Find where the given text appears and provide that cell's center as (X, Y) coordinate. 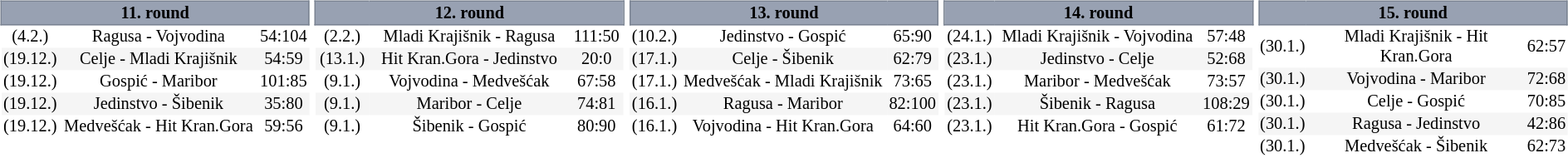
Hit Kran.Gora - Gospić (1098, 126)
74:81 (596, 105)
Maribor - Medvešćak (1098, 81)
Jedinstvo - Šibenik (158, 105)
(4.2.) (30, 37)
64:60 (913, 126)
111:50 (596, 37)
67:58 (596, 81)
Gospić - Maribor (158, 81)
65:90 (913, 37)
42:86 (1546, 125)
57:48 (1226, 37)
14. round (1098, 12)
61:72 (1226, 126)
62:57 (1546, 47)
Vojvodina - Maribor (1416, 80)
Vojvodina - Hit Kran.Gora (783, 126)
80:90 (596, 126)
73:65 (913, 81)
13. round (784, 12)
Celje - Šibenik (783, 60)
Medvešćak - Šibenik (1416, 146)
54:59 (283, 60)
108:29 (1226, 105)
Šibenik - Gospić (468, 126)
(24.1.) (970, 37)
Šibenik - Ragusa (1098, 105)
Ragusa - Jedinstvo (1416, 125)
70:85 (1546, 101)
Mladi Krajišnik - Hit Kran.Gora (1416, 47)
72:68 (1546, 80)
20:0 (596, 60)
52:68 (1226, 60)
15. round (1414, 12)
Vojvodina - Medvešćak (468, 81)
Maribor - Celje (468, 105)
62:79 (913, 60)
Mladi Krajišnik - Ragusa (468, 37)
35:80 (283, 105)
Ragusa - Maribor (783, 105)
54:104 (283, 37)
Hit Kran.Gora - Jedinstvo (468, 60)
Ragusa - Vojvodina (158, 37)
(13.1.) (342, 60)
59:56 (283, 126)
101:85 (283, 81)
Jedinstvo - Celje (1098, 60)
Jedinstvo - Gospić (783, 37)
Medvešćak - Mladi Krajišnik (783, 81)
11. round (154, 12)
12. round (470, 12)
(10.2.) (654, 37)
73:57 (1226, 81)
82:100 (913, 105)
Mladi Krajišnik - Vojvodina (1098, 37)
Celje - Mladi Krajišnik (158, 60)
Celje - Gospić (1416, 101)
(2.2.) (342, 37)
Medvešćak - Hit Kran.Gora (158, 126)
62:73 (1546, 146)
